Detect which cell encompasses the target text, then output its (X, Y) center coordinate. 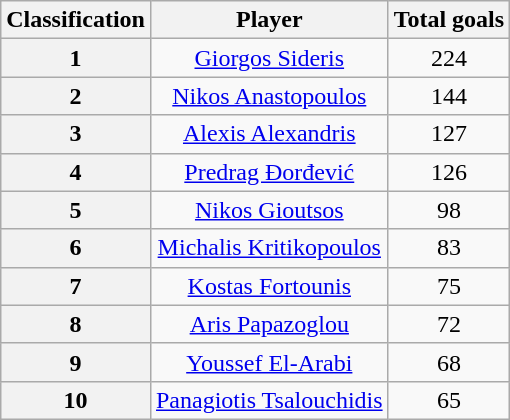
75 (449, 286)
7 (76, 286)
144 (449, 96)
1 (76, 58)
Michalis Kritikopoulos (269, 248)
Aris Papazoglou (269, 324)
Player (269, 20)
3 (76, 134)
Classification (76, 20)
98 (449, 210)
6 (76, 248)
Alexis Alexandris (269, 134)
65 (449, 400)
4 (76, 172)
224 (449, 58)
Youssef El-Arabi (269, 362)
126 (449, 172)
Nikos Gioutsos (269, 210)
83 (449, 248)
68 (449, 362)
5 (76, 210)
9 (76, 362)
Panagiotis Tsalouchidis (269, 400)
Giorgos Sideris (269, 58)
10 (76, 400)
Total goals (449, 20)
8 (76, 324)
127 (449, 134)
72 (449, 324)
Nikos Anastopoulos (269, 96)
2 (76, 96)
Predrag Đorđević (269, 172)
Kostas Fortounis (269, 286)
